From the cell containing the given text, extract its center point as [X, Y] coordinate. 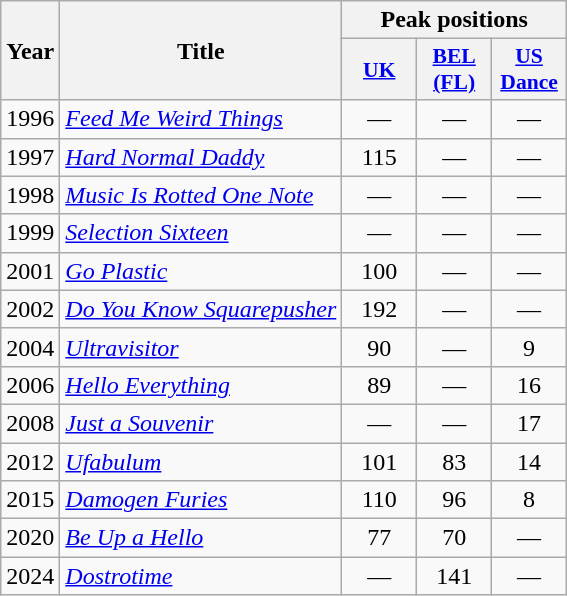
115 [380, 157]
Feed Me Weird Things [201, 119]
141 [454, 576]
2001 [30, 271]
89 [380, 385]
110 [380, 500]
17 [530, 423]
192 [380, 309]
Year [30, 50]
Do You Know Squarepusher [201, 309]
1998 [30, 195]
2020 [30, 538]
2008 [30, 423]
Peak positions [454, 20]
Ufabulum [201, 461]
Title [201, 50]
Music Is Rotted One Note [201, 195]
UK [380, 70]
100 [380, 271]
2024 [30, 576]
1996 [30, 119]
2015 [30, 500]
101 [380, 461]
2004 [30, 347]
70 [454, 538]
77 [380, 538]
90 [380, 347]
2006 [30, 385]
2012 [30, 461]
Be Up a Hello [201, 538]
Ultravisitor [201, 347]
8 [530, 500]
96 [454, 500]
Selection Sixteen [201, 233]
Dostrotime [201, 576]
1997 [30, 157]
1999 [30, 233]
Go Plastic [201, 271]
Hard Normal Daddy [201, 157]
Just a Souvenir [201, 423]
Hello Everything [201, 385]
9 [530, 347]
2002 [30, 309]
BEL (FL) [454, 70]
16 [530, 385]
Damogen Furies [201, 500]
US Dance [530, 70]
83 [454, 461]
14 [530, 461]
